For the text-containing cell, return its midpoint in [x, y] coordinate format. 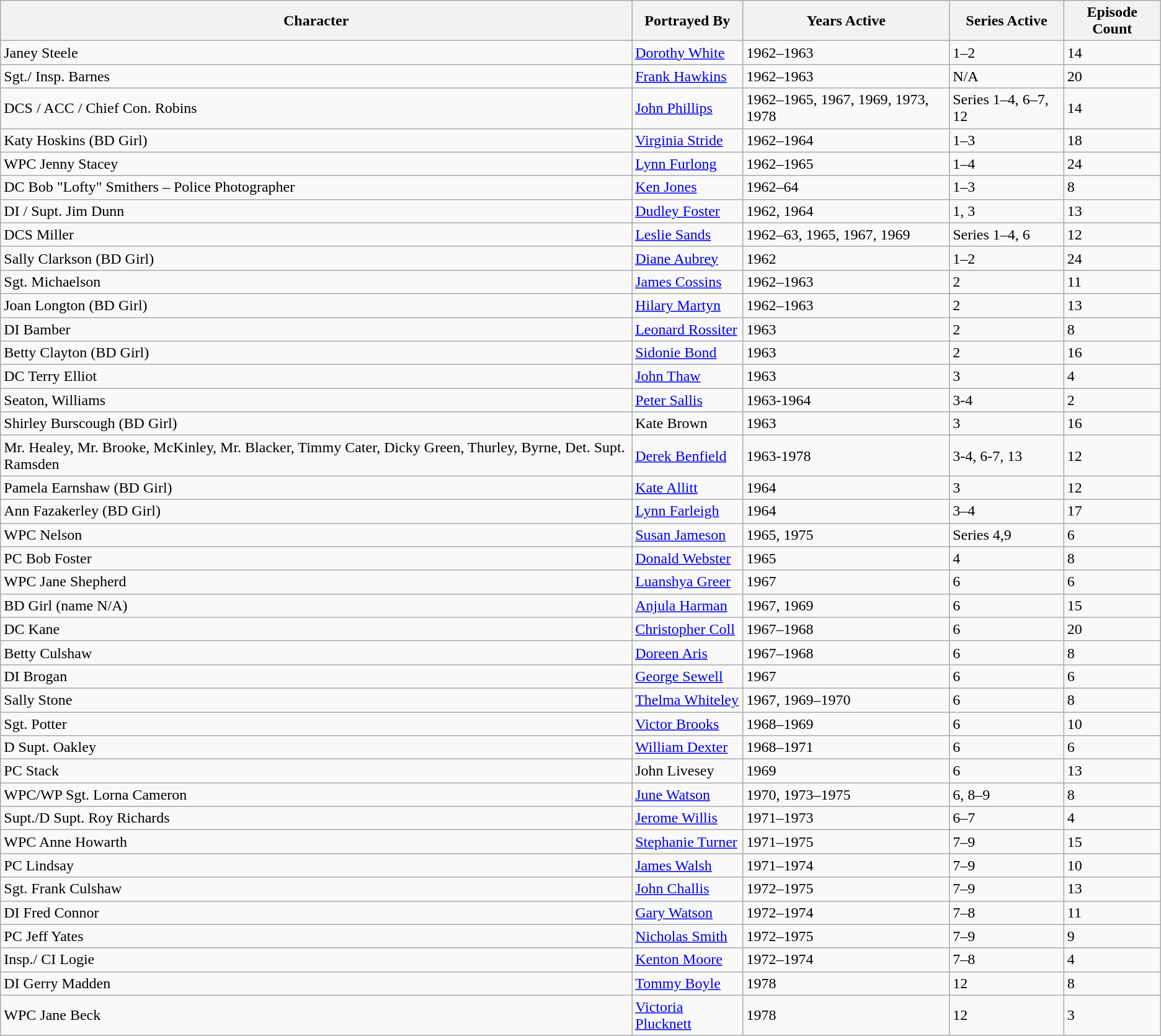
Donald Webster [687, 558]
WPC Jenny Stacey [316, 164]
18 [1112, 140]
1962, 1964 [846, 211]
3–4 [1007, 511]
DC Terry Elliot [316, 377]
PC Stack [316, 771]
1971–1974 [846, 865]
WPC Anne Howarth [316, 842]
Dudley Foster [687, 211]
Betty Clayton (BD Girl) [316, 353]
Katy Hoskins (BD Girl) [316, 140]
1962–64 [846, 187]
Kate Brown [687, 424]
Stephanie Turner [687, 842]
1, 3 [1007, 211]
1969 [846, 771]
D Supt. Oakley [316, 748]
John Livesey [687, 771]
N/A [1007, 76]
Sgt. Michaelson [316, 282]
DC Kane [316, 629]
Victor Brooks [687, 724]
DI Bamber [316, 329]
1965, 1975 [846, 535]
WPC Jane Beck [316, 1015]
Susan Jameson [687, 535]
Series 1–4, 6 [1007, 234]
Kate Allitt [687, 488]
Episode Count [1112, 21]
17 [1112, 511]
Dorothy White [687, 53]
6–7 [1007, 818]
Anjula Harman [687, 605]
John Challis [687, 889]
Betty Culshaw [316, 653]
John Thaw [687, 377]
Derek Benfield [687, 455]
1963-1964 [846, 400]
John Phillips [687, 108]
Sally Clarkson (BD Girl) [316, 258]
DI Fred Connor [316, 913]
6, 8–9 [1007, 795]
Gary Watson [687, 913]
Frank Hawkins [687, 76]
Supt./D Supt. Roy Richards [316, 818]
Lynn Farleigh [687, 511]
Kenton Moore [687, 960]
James Cossins [687, 282]
Doreen Aris [687, 653]
1967, 1969 [846, 605]
Sidonie Bond [687, 353]
Pamela Earnshaw (BD Girl) [316, 488]
1–4 [1007, 164]
1962–1965, 1967, 1969, 1973, 1978 [846, 108]
Shirley Burscough (BD Girl) [316, 424]
William Dexter [687, 748]
Series Active [1007, 21]
1962 [846, 258]
Jerome Willis [687, 818]
Ken Jones [687, 187]
Character [316, 21]
1963-1978 [846, 455]
Insp./ CI Logie [316, 960]
1968–1969 [846, 724]
Joan Longton (BD Girl) [316, 305]
3-4 [1007, 400]
DI Brogan [316, 676]
WPC Jane Shepherd [316, 582]
9 [1112, 936]
Lynn Furlong [687, 164]
DI / Supt. Jim Dunn [316, 211]
Series 1–4, 6–7, 12 [1007, 108]
1965 [846, 558]
Sgt./ Insp. Barnes [316, 76]
Ann Fazakerley (BD Girl) [316, 511]
James Walsh [687, 865]
WPC/WP Sgt. Lorna Cameron [316, 795]
1962–1964 [846, 140]
Years Active [846, 21]
1962–63, 1965, 1967, 1969 [846, 234]
Sgt. Potter [316, 724]
Christopher Coll [687, 629]
Peter Sallis [687, 400]
Seaton, Williams [316, 400]
George Sewell [687, 676]
Portrayed By [687, 21]
1968–1971 [846, 748]
WPC Nelson [316, 535]
PC Bob Foster [316, 558]
Tommy Boyle [687, 983]
Janey Steele [316, 53]
Luanshya Greer [687, 582]
Diane Aubrey [687, 258]
Mr. Healey, Mr. Brooke, McKinley, Mr. Blacker, Timmy Cater, Dicky Green, Thurley, Byrne, Det. Supt. Ramsden [316, 455]
3-4, 6-7, 13 [1007, 455]
Thelma Whiteley [687, 700]
DCS / ACC / Chief Con. Robins [316, 108]
1971–1975 [846, 842]
DC Bob "Lofty" Smithers – Police Photographer [316, 187]
Leonard Rossiter [687, 329]
DCS Miller [316, 234]
1962–1965 [846, 164]
PC Lindsay [316, 865]
BD Girl (name N/A) [316, 605]
Leslie Sands [687, 234]
Nicholas Smith [687, 936]
Victoria Plucknett [687, 1015]
1971–1973 [846, 818]
PC Jeff Yates [316, 936]
1970, 1973–1975 [846, 795]
Hilary Martyn [687, 305]
DI Gerry Madden [316, 983]
1967, 1969–1970 [846, 700]
Sgt. Frank Culshaw [316, 889]
Sally Stone [316, 700]
Virginia Stride [687, 140]
June Watson [687, 795]
Series 4,9 [1007, 535]
